Search for the cell housing the specified text and yield its [X, Y] center coordinate. 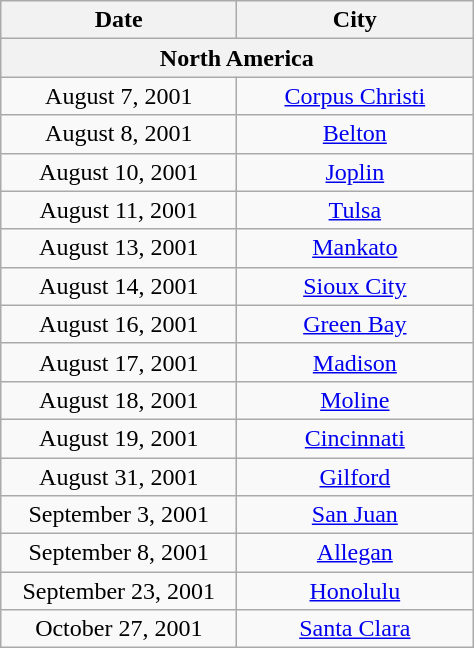
August 16, 2001 [119, 324]
Green Bay [355, 324]
Allegan [355, 553]
August 11, 2001 [119, 210]
October 27, 2001 [119, 629]
Gilford [355, 477]
North America [237, 58]
Honolulu [355, 591]
City [355, 20]
August 31, 2001 [119, 477]
August 14, 2001 [119, 286]
August 17, 2001 [119, 362]
Belton [355, 134]
August 19, 2001 [119, 438]
Tulsa [355, 210]
Moline [355, 400]
Joplin [355, 172]
August 18, 2001 [119, 400]
Date [119, 20]
September 3, 2001 [119, 515]
Madison [355, 362]
Cincinnati [355, 438]
September 8, 2001 [119, 553]
August 10, 2001 [119, 172]
August 7, 2001 [119, 96]
August 8, 2001 [119, 134]
Santa Clara [355, 629]
Mankato [355, 248]
Sioux City [355, 286]
September 23, 2001 [119, 591]
August 13, 2001 [119, 248]
Corpus Christi [355, 96]
San Juan [355, 515]
